Search for the cell housing the specified text and yield its (X, Y) center coordinate. 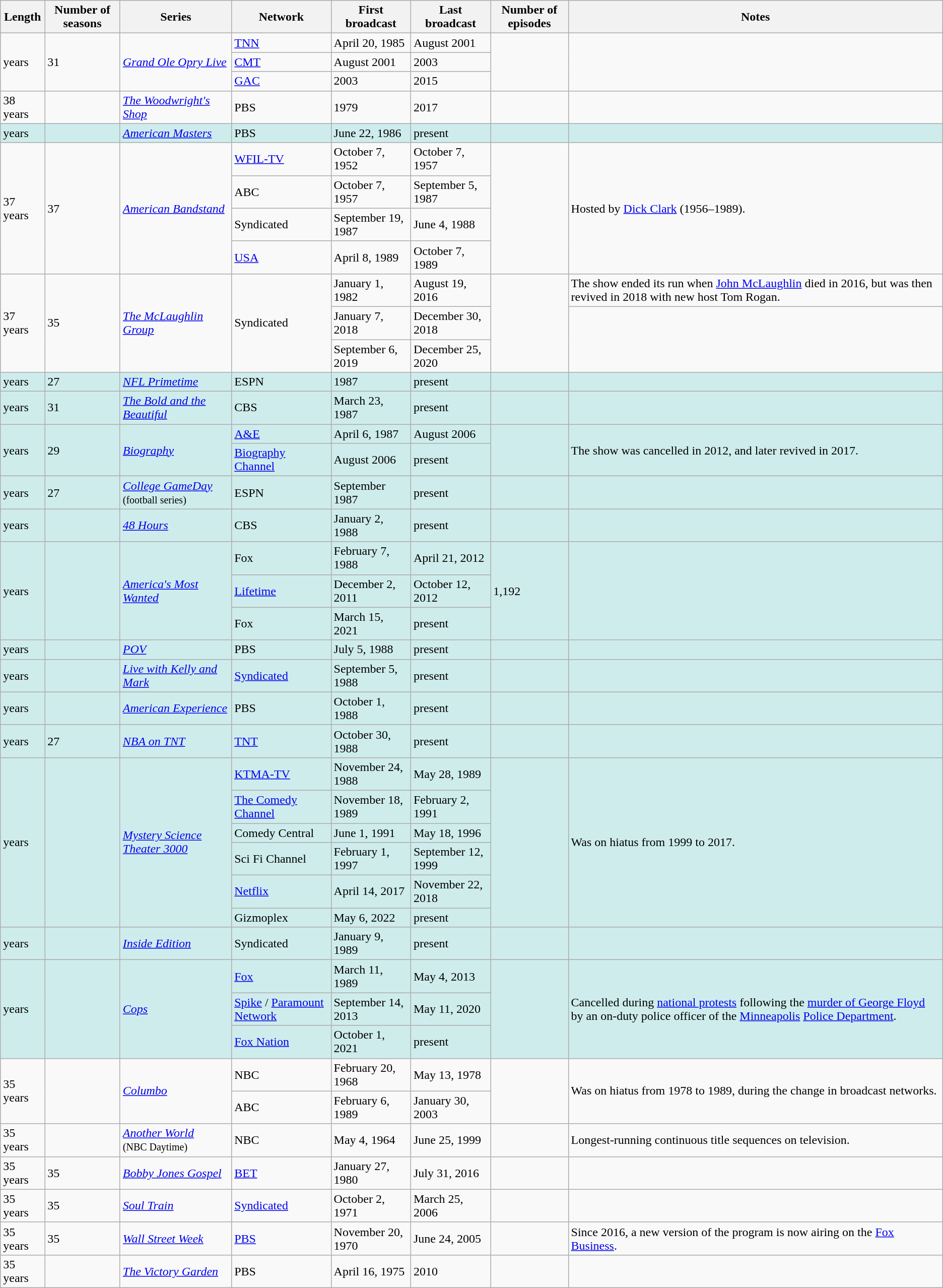
July 5, 1988 (371, 650)
December 25, 2020 (450, 356)
Was on hiatus from 1978 to 1989, during the change in broadcast networks. (756, 1091)
March 25, 2006 (450, 1205)
The McLaughlin Group (175, 323)
USA (281, 257)
November 20, 1970 (371, 1239)
January 1, 1982 (371, 290)
Number of episodes (529, 17)
Cancelled during national protests following the murder of George Floyd by an on-duty police officer of the Minneapolis Police Department. (756, 1009)
February 6, 1989 (371, 1108)
February 7, 1988 (371, 558)
The Comedy Channel (281, 806)
June 24, 2005 (450, 1239)
POV (175, 650)
June 25, 1999 (450, 1140)
Netflix (281, 892)
January 30, 2003 (450, 1108)
Last broadcast (450, 17)
September 14, 2013 (371, 1009)
May 4, 1964 (371, 1140)
April 14, 2017 (371, 892)
Another World(NBC Daytime) (175, 1140)
First broadcast (371, 17)
NBA on TNT (175, 741)
College GameDay(football series) (175, 493)
October 1, 2021 (371, 1042)
December 30, 2018 (450, 323)
April 20, 1985 (371, 43)
48 Hours (175, 525)
March 11, 1989 (371, 977)
Number of seasons (83, 17)
April 8, 1989 (371, 257)
October 1, 1988 (371, 709)
Cops (175, 1009)
The Victory Garden (175, 1271)
The show was cancelled in 2012, and later revived in 2017. (756, 450)
CMT (281, 62)
October 7, 1952 (371, 159)
Biography (175, 450)
GAC (281, 81)
37 (83, 208)
America's Most Wanted (175, 591)
May 11, 2020 (450, 1009)
February 2, 1991 (450, 806)
KTMA-TV (281, 774)
Lifetime (281, 591)
September 5, 1987 (450, 191)
February 20, 1968 (371, 1074)
NFL Primetime (175, 382)
January 27, 1980 (371, 1173)
Grand Ole Opry Live (175, 62)
June 22, 1986 (371, 133)
November 24, 1988 (371, 774)
May 6, 2022 (371, 918)
Sci Fi Channel (281, 859)
29 (83, 450)
January 7, 2018 (371, 323)
Inside Edition (175, 943)
Columbo (175, 1091)
Hosted by Dick Clark (1956–1989). (756, 208)
Mystery Science Theater 3000 (175, 842)
Bobby Jones Gospel (175, 1173)
Length (23, 17)
TNN (281, 43)
June 1, 1991 (371, 833)
September 19, 1987 (371, 225)
September 1987 (371, 493)
Soul Train (175, 1205)
Longest-running continuous title sequences on television. (756, 1140)
Live with Kelly and Mark (175, 675)
November 22, 2018 (450, 892)
July 31, 2016 (450, 1173)
American Experience (175, 709)
April 16, 1975 (371, 1271)
May 18, 1996 (450, 833)
January 9, 1989 (371, 943)
October 7, 1989 (450, 257)
Notes (756, 17)
1979 (371, 107)
May 13, 1978 (450, 1074)
Comedy Central (281, 833)
BET (281, 1173)
Spike / Paramount Network (281, 1009)
September 5, 1988 (371, 675)
Wall Street Week (175, 1239)
May 28, 1989 (450, 774)
October 12, 2012 (450, 591)
Fox Nation (281, 1042)
Biography Channel (281, 460)
WFIL-TV (281, 159)
A&E (281, 434)
March 23, 1987 (371, 408)
Network (281, 17)
The Bold and the Beautiful (175, 408)
The show ended its run when John McLaughlin died in 2016, but was then revived in 2018 with new host Tom Rogan. (756, 290)
Since 2016, a new version of the program is now airing on the Fox Business. (756, 1239)
January 2, 1988 (371, 525)
Series (175, 17)
November 18, 1989 (371, 806)
American Bandstand (175, 208)
Was on hiatus from 1999 to 2017. (756, 842)
2017 (450, 107)
February 1, 1997 (371, 859)
American Masters (175, 133)
October 30, 1988 (371, 741)
March 15, 2021 (371, 624)
December 2, 2011 (371, 591)
1987 (371, 382)
TNT (281, 741)
April 6, 1987 (371, 434)
October 2, 1971 (371, 1205)
August 19, 2016 (450, 290)
May 4, 2013 (450, 977)
April 21, 2012 (450, 558)
Gizmoplex (281, 918)
38 years (23, 107)
2010 (450, 1271)
June 4, 1988 (450, 225)
September 6, 2019 (371, 356)
September 12, 1999 (450, 859)
1,192 (529, 591)
2015 (450, 81)
The Woodwright's Shop (175, 107)
